Capture the cell that displays the provided text and extract its (x, y) central coordinate. 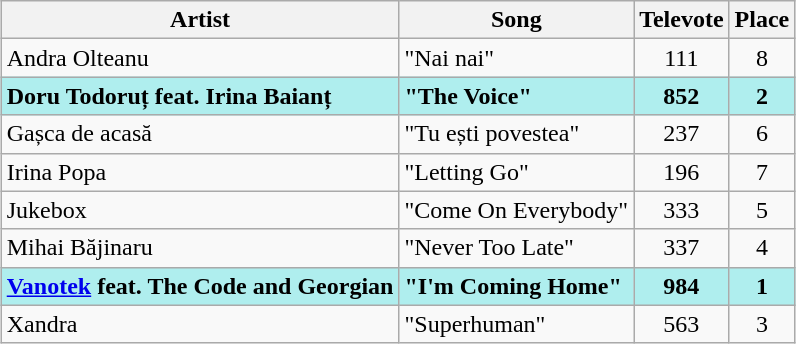
6 (762, 134)
"Letting Go" (516, 172)
237 (682, 134)
3 (762, 324)
Artist (200, 20)
Vanotek feat. The Code and Georgian (200, 286)
"The Voice" (516, 96)
Jukebox (200, 210)
Place (762, 20)
Mihai Băjinaru (200, 248)
Televote (682, 20)
Irina Popa (200, 172)
333 (682, 210)
4 (762, 248)
852 (682, 96)
"Superhuman" (516, 324)
8 (762, 58)
Andra Olteanu (200, 58)
Doru Todoruț feat. Irina Baianț (200, 96)
1 (762, 286)
"Tu ești povestea" (516, 134)
"Come On Everybody" (516, 210)
Gașca de acasă (200, 134)
Xandra (200, 324)
"Never Too Late" (516, 248)
337 (682, 248)
2 (762, 96)
"Nai nai" (516, 58)
7 (762, 172)
111 (682, 58)
"I'm Coming Home" (516, 286)
5 (762, 210)
984 (682, 286)
563 (682, 324)
196 (682, 172)
Song (516, 20)
